Find where the given text appears and provide that cell's center as (X, Y) coordinate. 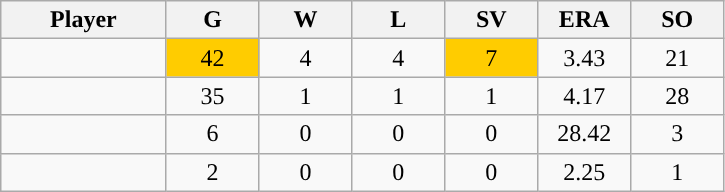
35 (212, 96)
SO (678, 20)
SV (492, 20)
28 (678, 96)
42 (212, 58)
4.17 (584, 96)
L (398, 20)
ERA (584, 20)
7 (492, 58)
6 (212, 134)
3 (678, 134)
Player (84, 20)
21 (678, 58)
2 (212, 172)
3.43 (584, 58)
G (212, 20)
W (306, 20)
28.42 (584, 134)
2.25 (584, 172)
